Search for the cell housing the specified text and yield its [x, y] center coordinate. 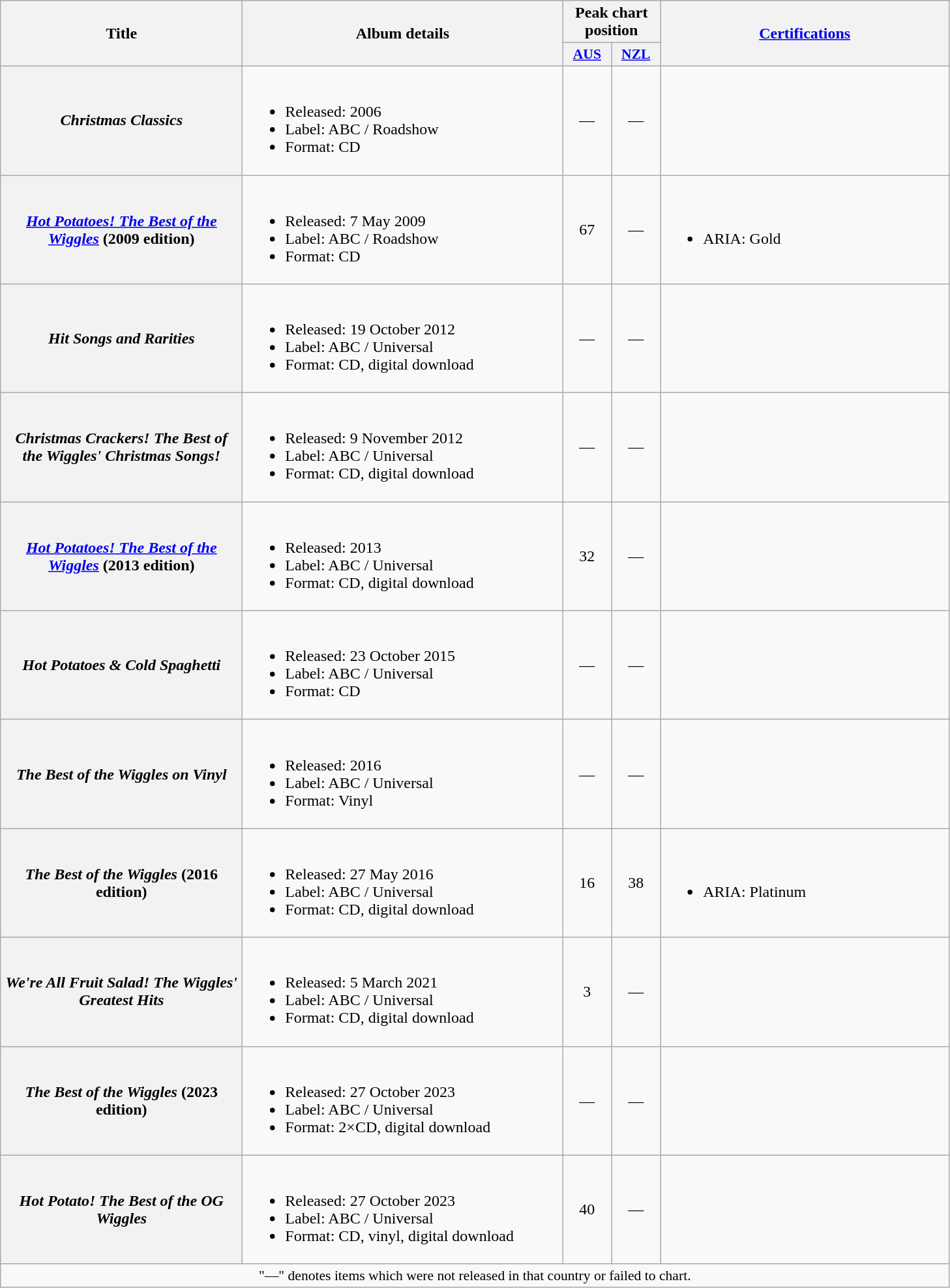
ARIA: Platinum [805, 883]
Peak chart position [612, 22]
Christmas Crackers! The Best of the Wiggles' Christmas Songs! [121, 447]
40 [587, 1210]
Released: 2013Label: ABC / UniversalFormat: CD, digital download [403, 557]
Released: 9 November 2012Label: ABC / UniversalFormat: CD, digital download [403, 447]
Hot Potatoes! The Best of the Wiggles (2013 edition) [121, 557]
The Best of the Wiggles (2016 edition) [121, 883]
AUS [587, 55]
Released: 23 October 2015Label: ABC / UniversalFormat: CD [403, 665]
Title [121, 34]
Hot Potatoes & Cold Spaghetti [121, 665]
Released: 5 March 2021Label: ABC / UniversalFormat: CD, digital download [403, 992]
Hit Songs and Rarities [121, 339]
3 [587, 992]
NZL [636, 55]
The Best of the Wiggles on Vinyl [121, 774]
We're All Fruit Salad! The Wiggles' Greatest Hits [121, 992]
Certifications [805, 34]
32 [587, 557]
"—" denotes items which were not released in that country or failed to chart. [475, 1276]
ARIA: Gold [805, 229]
38 [636, 883]
Released: 19 October 2012Label: ABC / UniversalFormat: CD, digital download [403, 339]
67 [587, 229]
Hot Potatoes! The Best of the Wiggles (2009 edition) [121, 229]
Released: 27 May 2016Label: ABC / UniversalFormat: CD, digital download [403, 883]
Released: 27 October 2023Label: ABC / UniversalFormat: CD, vinyl, digital download [403, 1210]
Christmas Classics [121, 120]
Released: 2016Label: ABC / UniversalFormat: Vinyl [403, 774]
Released: 2006Label: ABC / RoadshowFormat: CD [403, 120]
Hot Potato! The Best of the OG Wiggles [121, 1210]
Released: 7 May 2009Label: ABC / RoadshowFormat: CD [403, 229]
Released: 27 October 2023Label: ABC / UniversalFormat: 2×CD, digital download [403, 1100]
Album details [403, 34]
The Best of the Wiggles (2023 edition) [121, 1100]
16 [587, 883]
